Determine the (X, Y) coordinate at the center of the cell enclosing the given text.  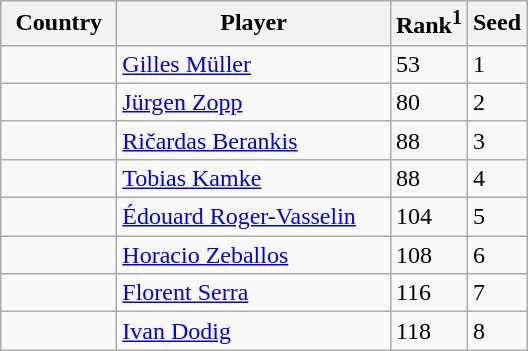
Seed (496, 24)
Ričardas Berankis (254, 140)
Country (59, 24)
1 (496, 64)
Gilles Müller (254, 64)
3 (496, 140)
4 (496, 178)
118 (428, 331)
2 (496, 102)
108 (428, 255)
6 (496, 255)
Horacio Zeballos (254, 255)
80 (428, 102)
Édouard Roger-Vasselin (254, 217)
104 (428, 217)
Ivan Dodig (254, 331)
Rank1 (428, 24)
Florent Serra (254, 293)
Jürgen Zopp (254, 102)
7 (496, 293)
5 (496, 217)
116 (428, 293)
Player (254, 24)
53 (428, 64)
8 (496, 331)
Tobias Kamke (254, 178)
